Provide the (X, Y) coordinate of the cell's center where the given text is located.  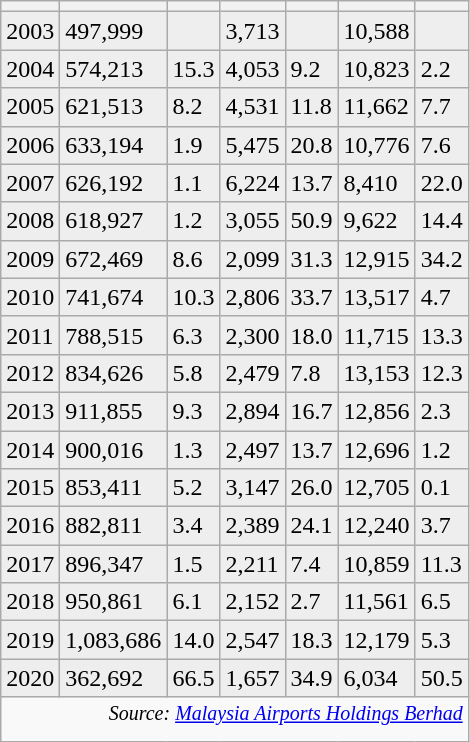
1.1 (194, 183)
7.4 (312, 564)
2,300 (252, 335)
5.8 (194, 373)
2006 (30, 145)
2010 (30, 297)
10,588 (376, 31)
2005 (30, 107)
2011 (30, 335)
626,192 (114, 183)
2020 (30, 678)
900,016 (114, 449)
14.0 (194, 640)
2013 (30, 411)
12,915 (376, 259)
11,715 (376, 335)
4,531 (252, 107)
2.7 (312, 602)
1,083,686 (114, 640)
7.8 (312, 373)
12,705 (376, 488)
7.6 (442, 145)
Source: Malaysia Airports Holdings Berhad (234, 720)
2,547 (252, 640)
2007 (30, 183)
2,806 (252, 297)
12,240 (376, 526)
3,147 (252, 488)
10,776 (376, 145)
18.0 (312, 335)
2,389 (252, 526)
34.2 (442, 259)
66.5 (194, 678)
15.3 (194, 69)
9,622 (376, 221)
10,859 (376, 564)
2,211 (252, 564)
9.3 (194, 411)
853,411 (114, 488)
6.1 (194, 602)
11.3 (442, 564)
2016 (30, 526)
6,034 (376, 678)
2,497 (252, 449)
2,479 (252, 373)
4.7 (442, 297)
9.2 (312, 69)
1.3 (194, 449)
13.3 (442, 335)
2.2 (442, 69)
741,674 (114, 297)
6,224 (252, 183)
2014 (30, 449)
2017 (30, 564)
34.9 (312, 678)
2,099 (252, 259)
10,823 (376, 69)
12,856 (376, 411)
18.3 (312, 640)
2008 (30, 221)
16.7 (312, 411)
13,153 (376, 373)
2.3 (442, 411)
1.5 (194, 564)
3,055 (252, 221)
882,811 (114, 526)
8.2 (194, 107)
1,657 (252, 678)
672,469 (114, 259)
497,999 (114, 31)
621,513 (114, 107)
33.7 (312, 297)
24.1 (312, 526)
3.4 (194, 526)
950,861 (114, 602)
6.5 (442, 602)
5,475 (252, 145)
911,855 (114, 411)
2009 (30, 259)
11,561 (376, 602)
4,053 (252, 69)
31.3 (312, 259)
2004 (30, 69)
2015 (30, 488)
2003 (30, 31)
1.9 (194, 145)
574,213 (114, 69)
633,194 (114, 145)
50.5 (442, 678)
5.3 (442, 640)
3,713 (252, 31)
834,626 (114, 373)
618,927 (114, 221)
2019 (30, 640)
11,662 (376, 107)
10.3 (194, 297)
11.8 (312, 107)
8.6 (194, 259)
2012 (30, 373)
6.3 (194, 335)
788,515 (114, 335)
5.2 (194, 488)
13,517 (376, 297)
7.7 (442, 107)
12,179 (376, 640)
12,696 (376, 449)
2,894 (252, 411)
8,410 (376, 183)
0.1 (442, 488)
22.0 (442, 183)
50.9 (312, 221)
2018 (30, 602)
2,152 (252, 602)
12.3 (442, 373)
3.7 (442, 526)
14.4 (442, 221)
20.8 (312, 145)
362,692 (114, 678)
896,347 (114, 564)
26.0 (312, 488)
